Locate the cell with the specified text and output its [x, y] center coordinate. 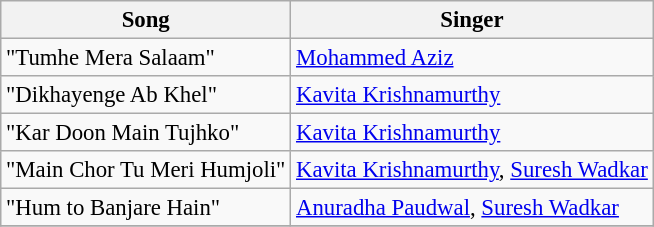
Song [146, 20]
Singer [472, 20]
"Hum to Banjare Hain" [146, 208]
Anuradha Paudwal, Suresh Wadkar [472, 208]
"Dikhayenge Ab Khel" [146, 95]
Kavita Krishnamurthy, Suresh Wadkar [472, 170]
"Kar Doon Main Tujhko" [146, 133]
"Main Chor Tu Meri Humjoli" [146, 170]
"Tumhe Mera Salaam" [146, 58]
Mohammed Aziz [472, 58]
